For the text-containing cell, return its midpoint in [X, Y] coordinate format. 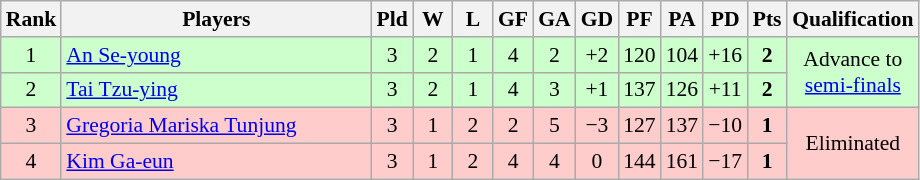
GF [513, 19]
144 [640, 162]
Gregoria Mariska Tunjung [216, 126]
W [433, 19]
0 [598, 162]
−17 [725, 162]
104 [682, 55]
Tai Tzu-ying [216, 90]
PF [640, 19]
−3 [598, 126]
120 [640, 55]
Rank [32, 19]
+1 [598, 90]
127 [640, 126]
An Se-young [216, 55]
PA [682, 19]
Pts [767, 19]
Kim Ga-eun [216, 162]
Eliminated [852, 144]
GD [598, 19]
Advance to semi-finals [852, 72]
Pld [392, 19]
Players [216, 19]
126 [682, 90]
L [473, 19]
+2 [598, 55]
GA [554, 19]
+16 [725, 55]
Qualification [852, 19]
−10 [725, 126]
+11 [725, 90]
161 [682, 162]
PD [725, 19]
5 [554, 126]
